Locate the cell with the specified text and output its [X, Y] center coordinate. 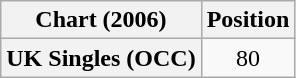
80 [248, 58]
UK Singles (OCC) [101, 58]
Chart (2006) [101, 20]
Position [248, 20]
